Detect which cell encompasses the target text, then output its (x, y) center coordinate. 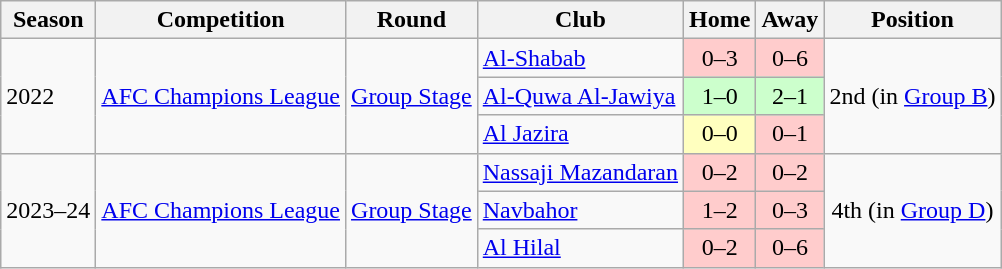
1–0 (720, 96)
Round (412, 20)
Navbahor (580, 210)
Al Hilal (580, 248)
Home (720, 20)
2023–24 (48, 210)
Season (48, 20)
Al-Shabab (580, 58)
Nassaji Mazandaran (580, 172)
1–2 (720, 210)
4th (in Group D) (912, 210)
2–1 (790, 96)
2022 (48, 96)
Al Jazira (580, 134)
2nd (in Group B) (912, 96)
0–1 (790, 134)
Competition (221, 20)
Al-Quwa Al-Jawiya (580, 96)
Position (912, 20)
0–0 (720, 134)
Club (580, 20)
Away (790, 20)
